Extract the (X, Y) coordinate from the center of the cell holding the provided text.  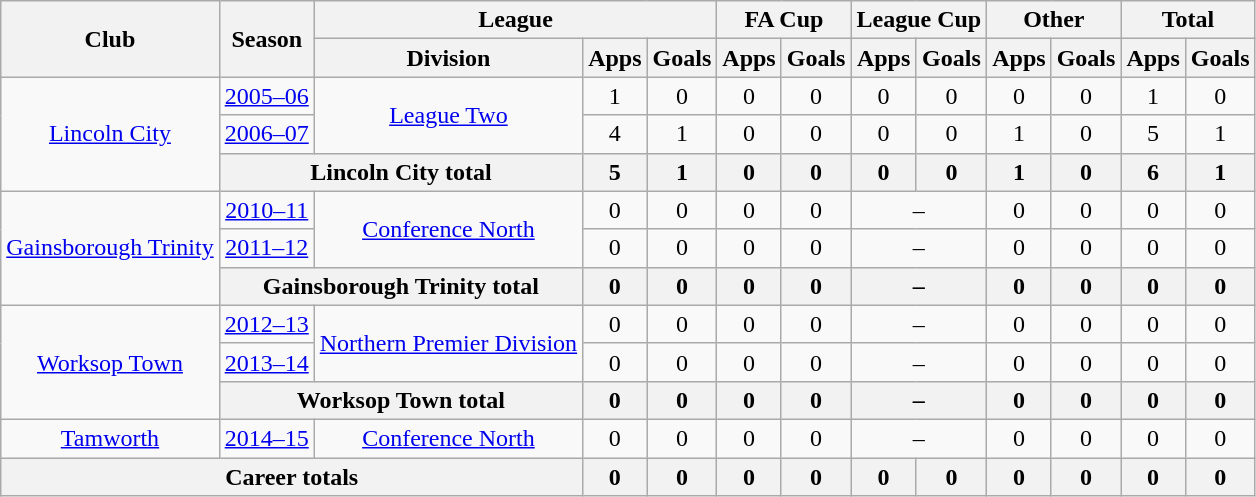
Total (1188, 20)
2005–06 (266, 96)
League Two (448, 115)
6 (1153, 172)
2010–11 (266, 210)
4 (615, 134)
Gainsborough Trinity (110, 248)
League (516, 20)
League Cup (919, 20)
2006–07 (266, 134)
2013–14 (266, 362)
Worksop Town (110, 362)
Lincoln City (110, 134)
Season (266, 39)
Lincoln City total (400, 172)
2012–13 (266, 324)
2014–15 (266, 438)
Other (1054, 20)
Division (448, 58)
Career totals (292, 477)
Tamworth (110, 438)
Club (110, 39)
FA Cup (784, 20)
2011–12 (266, 248)
Worksop Town total (400, 400)
Northern Premier Division (448, 343)
Gainsborough Trinity total (400, 286)
